Detect which cell encompasses the target text, then output its [X, Y] center coordinate. 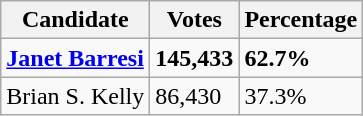
62.7% [301, 58]
145,433 [194, 58]
Candidate [76, 20]
Percentage [301, 20]
Votes [194, 20]
86,430 [194, 96]
37.3% [301, 96]
Janet Barresi [76, 58]
Brian S. Kelly [76, 96]
